Detect which cell encompasses the target text, then output its (x, y) center coordinate. 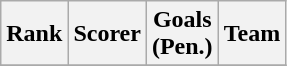
Rank (34, 34)
Goals(Pen.) (182, 34)
Scorer (108, 34)
Team (252, 34)
